Locate the cell with the specified text and output its [x, y] center coordinate. 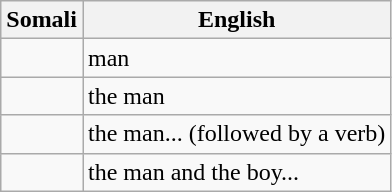
English [236, 20]
man [236, 58]
Somali [42, 20]
the man... (followed by a verb) [236, 134]
the man [236, 96]
the man and the boy... [236, 172]
